Return (X, Y) of the center of cell containing provided text 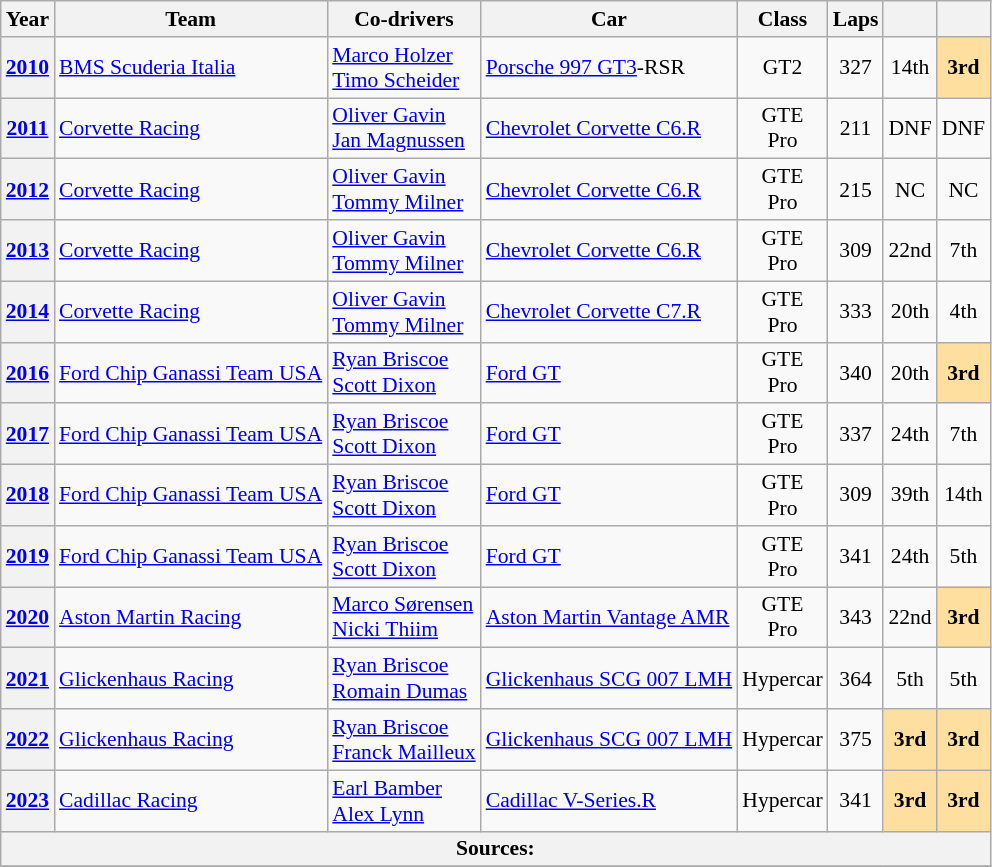
Aston Martin Vantage AMR (610, 618)
Marco Sørensen Nicki Thiim (404, 618)
Co-drivers (404, 19)
Cadillac Racing (190, 800)
2011 (28, 128)
375 (856, 740)
211 (856, 128)
333 (856, 312)
337 (856, 434)
2017 (28, 434)
Year (28, 19)
Ryan Briscoe Franck Mailleux (404, 740)
4th (964, 312)
GT2 (782, 68)
Earl Bamber Alex Lynn (404, 800)
Class (782, 19)
2022 (28, 740)
Porsche 997 GT3-RSR (610, 68)
2019 (28, 556)
2012 (28, 190)
340 (856, 372)
Cadillac V-Series.R (610, 800)
2018 (28, 496)
2010 (28, 68)
Chevrolet Corvette C7.R (610, 312)
327 (856, 68)
343 (856, 618)
2013 (28, 250)
Marco Holzer Timo Scheider (404, 68)
Oliver Gavin Jan Magnussen (404, 128)
Sources: (496, 849)
Team (190, 19)
Laps (856, 19)
2020 (28, 618)
Ryan Briscoe Romain Dumas (404, 678)
BMS Scuderia Italia (190, 68)
Car (610, 19)
2023 (28, 800)
39th (910, 496)
Aston Martin Racing (190, 618)
215 (856, 190)
2014 (28, 312)
2021 (28, 678)
364 (856, 678)
2016 (28, 372)
